Return the (x, y) coordinate for the center point of the cell that contains the specified text.  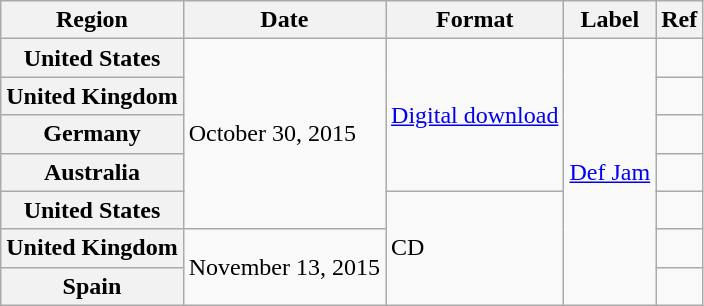
Format (475, 20)
Region (92, 20)
Label (610, 20)
October 30, 2015 (284, 134)
Date (284, 20)
Spain (92, 286)
CD (475, 248)
November 13, 2015 (284, 267)
Def Jam (610, 172)
Germany (92, 134)
Australia (92, 172)
Ref (680, 20)
Digital download (475, 115)
